From the cell containing the given text, extract its center point as [x, y] coordinate. 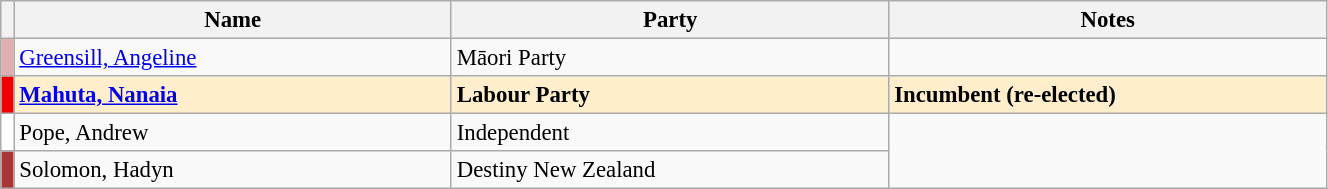
Name [232, 20]
Mahuta, Nanaia [232, 95]
Notes [1108, 20]
Pope, Andrew [232, 133]
Māori Party [670, 58]
Party [670, 20]
Solomon, Hadyn [232, 170]
Independent [670, 133]
Incumbent (re-elected) [1108, 95]
Greensill, Angeline [232, 58]
Destiny New Zealand [670, 170]
Labour Party [670, 95]
